Pinpoint the cell where the given text exists, returning its (X, Y) midpoint coordinate. 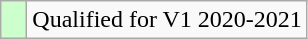
Qualified for V1 2020-2021 (168, 20)
